Pinpoint the cell where the given text exists, returning its (x, y) midpoint coordinate. 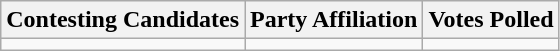
Votes Polled (491, 20)
Contesting Candidates (123, 20)
Party Affiliation (334, 20)
